Capture the cell that displays the provided text and extract its (x, y) central coordinate. 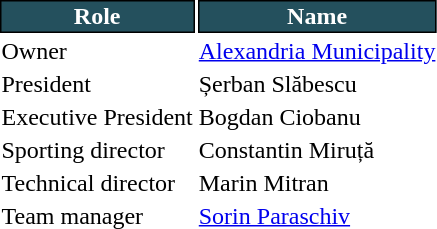
Name (317, 16)
Role (97, 16)
Technical director (97, 183)
Executive President (97, 117)
Șerban Slăbescu (317, 84)
Sporting director (97, 150)
Marin Mitran (317, 183)
Alexandria Municipality (317, 51)
President (97, 84)
Constantin Miruță (317, 150)
Bogdan Ciobanu (317, 117)
Owner (97, 51)
